Determine the (X, Y) coordinate at the center of the cell enclosing the given text.  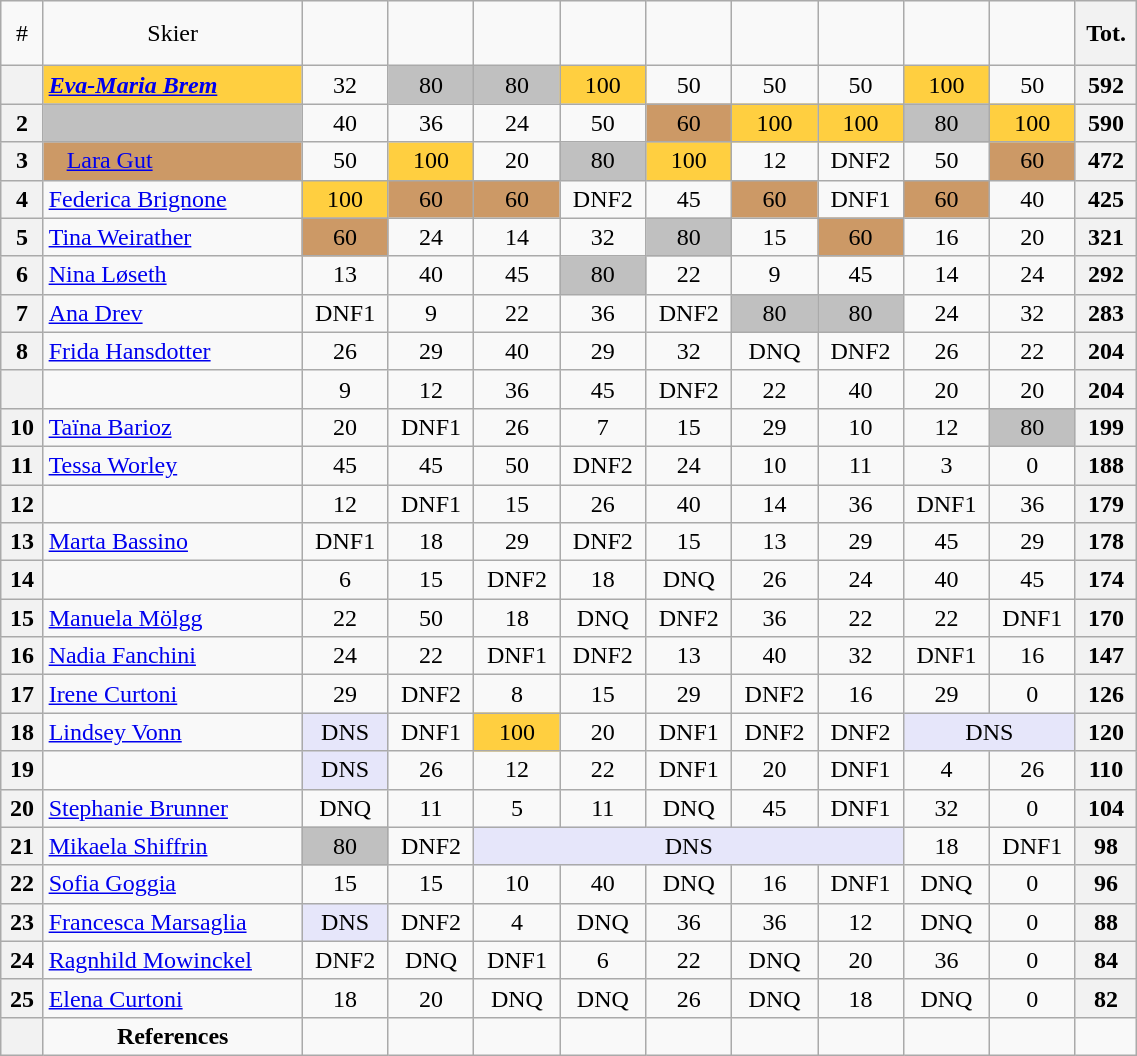
Nina Løseth (172, 275)
Tessa Worley (172, 465)
96 (1106, 884)
Elena Curtoni (172, 998)
425 (1106, 199)
Taïna Barioz (172, 427)
References (172, 1036)
179 (1106, 503)
Lindsey Vonn (172, 732)
88 (1106, 922)
Francesca Marsaglia (172, 922)
199 (1106, 427)
82 (1106, 998)
2 (22, 123)
23 (22, 922)
21 (22, 846)
Sofia Goggia (172, 884)
120 (1106, 732)
283 (1106, 313)
# (22, 34)
104 (1106, 808)
Nadia Fanchini (172, 656)
321 (1106, 237)
110 (1106, 770)
84 (1106, 960)
292 (1106, 275)
98 (1106, 846)
25 (22, 998)
147 (1106, 656)
Skier (172, 34)
Federica Brignone (172, 199)
19 (22, 770)
Mikaela Shiffrin (172, 846)
472 (1106, 161)
590 (1106, 123)
126 (1106, 694)
Tot. (1106, 34)
188 (1106, 465)
592 (1106, 85)
Tina Weirather (172, 237)
Irene Curtoni (172, 694)
Lara Gut (172, 161)
Ragnhild Mowinckel (172, 960)
Stephanie Brunner (172, 808)
Manuela Mölgg (172, 618)
174 (1106, 580)
17 (22, 694)
178 (1106, 542)
170 (1106, 618)
Frida Hansdotter (172, 351)
Ana Drev (172, 313)
Eva-Maria Brem (172, 85)
Marta Bassino (172, 542)
